Provide the [x, y] coordinate of the cell's center where the given text is located.  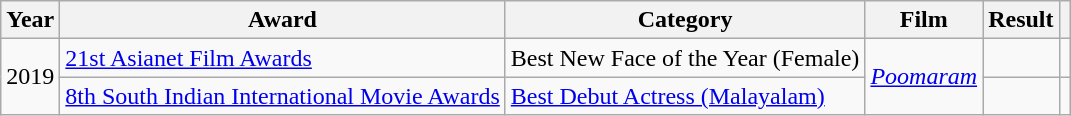
Year [30, 20]
2019 [30, 77]
Category [685, 20]
8th South Indian International Movie Awards [282, 96]
Poomaram [924, 77]
Result [1021, 20]
21st Asianet Film Awards [282, 58]
Best New Face of the Year (Female) [685, 58]
Award [282, 20]
Film [924, 20]
Best Debut Actress (Malayalam) [685, 96]
